Output the (x, y) coordinate of the center of the cell containing the given text.  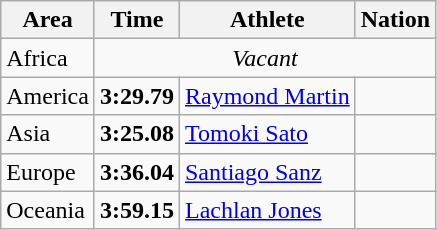
Athlete (267, 20)
3:36.04 (136, 172)
Vacant (264, 58)
Africa (48, 58)
America (48, 96)
Santiago Sanz (267, 172)
Asia (48, 134)
3:25.08 (136, 134)
Raymond Martin (267, 96)
3:59.15 (136, 210)
Lachlan Jones (267, 210)
Time (136, 20)
Europe (48, 172)
Area (48, 20)
Oceania (48, 210)
Nation (395, 20)
Tomoki Sato (267, 134)
3:29.79 (136, 96)
